Extract the (x, y) coordinate from the center of the cell holding the provided text.  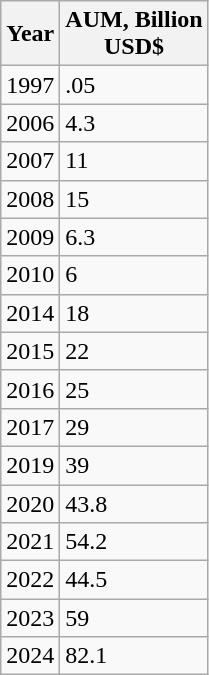
2021 (30, 542)
29 (134, 427)
1997 (30, 85)
18 (134, 313)
59 (134, 618)
2020 (30, 503)
43.8 (134, 503)
39 (134, 465)
6.3 (134, 237)
2007 (30, 161)
2017 (30, 427)
2009 (30, 237)
2023 (30, 618)
2022 (30, 580)
2014 (30, 313)
2006 (30, 123)
25 (134, 389)
15 (134, 199)
4.3 (134, 123)
82.1 (134, 656)
Year (30, 34)
2024 (30, 656)
2008 (30, 199)
44.5 (134, 580)
2016 (30, 389)
AUM, BillionUSD$ (134, 34)
22 (134, 351)
.05 (134, 85)
2015 (30, 351)
11 (134, 161)
6 (134, 275)
2019 (30, 465)
54.2 (134, 542)
2010 (30, 275)
